Locate the cell with the specified text and output its (X, Y) center coordinate. 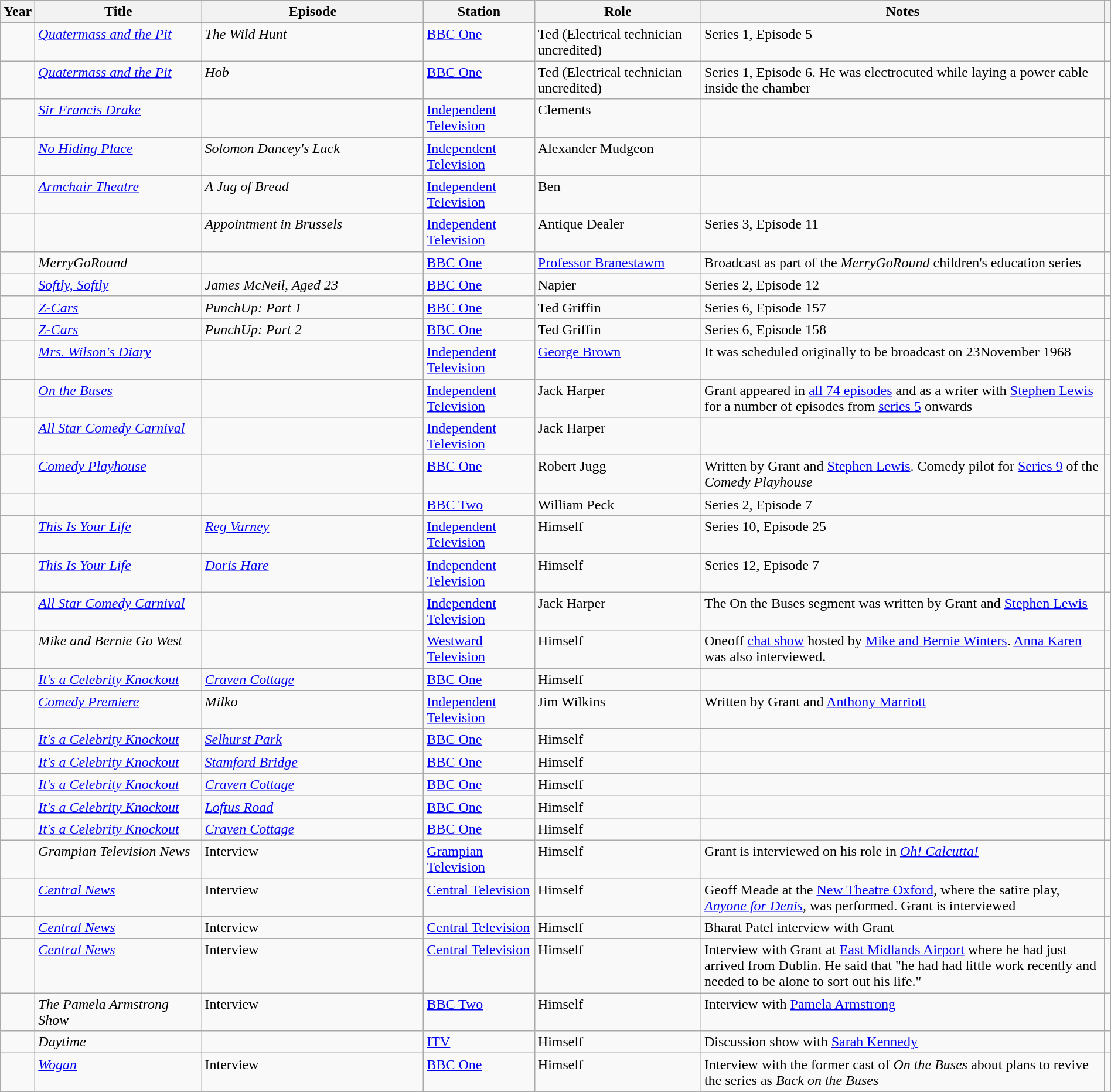
Series 12, Episode 7 (902, 573)
Role (618, 12)
The Wild Hunt (313, 42)
On the Buses (118, 397)
Series 1, Episode 6. He was electrocuted while laying a power cable inside the chamber (902, 80)
Oneoff chat show hosted by Mike and Bernie Winters. Anna Karen was also interviewed. (902, 649)
PunchUp: Part 2 (313, 329)
A Jug of Bread (313, 195)
Wogan (118, 1073)
Grampian Television (479, 859)
Title (118, 12)
The On the Buses segment was written by Grant and Stephen Lewis (902, 611)
Sir Francis Drake (118, 118)
Alexander Mudgeon (618, 156)
Station (479, 12)
Written by Grant and Anthony Marriott (902, 709)
Hob (313, 80)
Robert Jugg (618, 475)
Westward Television (479, 649)
Mike and Bernie Go West (118, 649)
Grampian Television News (118, 859)
William Peck (618, 505)
It was scheduled originally to be broadcast on 23November 1968 (902, 360)
Selhurst Park (313, 740)
Broadcast as part of the MerryGoRound children's education series (902, 263)
Stamford Bridge (313, 762)
Jim Wilkins (618, 709)
Appointment in Brussels (313, 232)
Series 6, Episode 157 (902, 307)
ITV (479, 1042)
Grant appeared in all 74 episodes and as a writer with Stephen Lewis for a number of episodes from series 5 onwards (902, 397)
Notes (902, 12)
Geoff Meade at the New Theatre Oxford, where the satire play, Anyone for Denis, was performed. Grant is interviewed (902, 897)
Softly, Softly (118, 285)
James McNeil, Aged 23 (313, 285)
Written by Grant and Stephen Lewis. Comedy pilot for Series 9 of the Comedy Playhouse (902, 475)
Doris Hare (313, 573)
PunchUp: Part 1 (313, 307)
Series 10, Episode 25 (902, 535)
The Pamela Armstrong Show (118, 1012)
Interview with the former cast of On the Buses about plans to revive the series as Back on the Buses (902, 1073)
Comedy Playhouse (118, 475)
Series 2, Episode 7 (902, 505)
Episode (313, 12)
Mrs. Wilson's Diary (118, 360)
Series 3, Episode 11 (902, 232)
Series 1, Episode 5 (902, 42)
MerryGoRound (118, 263)
Clements (618, 118)
Loftus Road (313, 807)
George Brown (618, 360)
Reg Varney (313, 535)
No Hiding Place (118, 156)
Interview with Pamela Armstrong (902, 1012)
Ben (618, 195)
Antique Dealer (618, 232)
Series 6, Episode 158 (902, 329)
Grant is interviewed on his role in Oh! Calcutta! (902, 859)
Year (18, 12)
Solomon Dancey's Luck (313, 156)
Daytime (118, 1042)
Armchair Theatre (118, 195)
Napier (618, 285)
Bharat Patel interview with Grant (902, 928)
Milko (313, 709)
Discussion show with Sarah Kennedy (902, 1042)
Comedy Premiere (118, 709)
Professor Branestawm (618, 263)
Series 2, Episode 12 (902, 285)
